Determine the (x, y) coordinate at the center of the cell enclosing the given text.  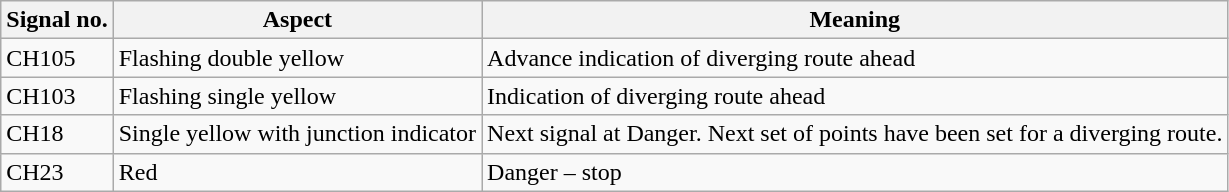
Signal no. (57, 20)
CH18 (57, 134)
Advance indication of diverging route ahead (855, 58)
CH23 (57, 172)
Flashing single yellow (297, 96)
Red (297, 172)
Single yellow with junction indicator (297, 134)
CH103 (57, 96)
Next signal at Danger. Next set of points have been set for a diverging route. (855, 134)
Danger – stop (855, 172)
CH105 (57, 58)
Aspect (297, 20)
Indication of diverging route ahead (855, 96)
Meaning (855, 20)
Flashing double yellow (297, 58)
